Pinpoint the cell where the given text exists, returning its [x, y] midpoint coordinate. 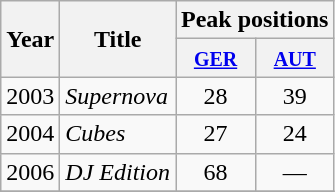
Year [30, 39]
GER [216, 58]
39 [295, 96]
DJ Edition [118, 172]
Supernova [118, 96]
Title [118, 39]
2006 [30, 172]
24 [295, 134]
— [295, 172]
2004 [30, 134]
AUT [295, 58]
27 [216, 134]
2003 [30, 96]
28 [216, 96]
Cubes [118, 134]
68 [216, 172]
Peak positions [255, 20]
